Locate the cell with the specified text and output its [x, y] center coordinate. 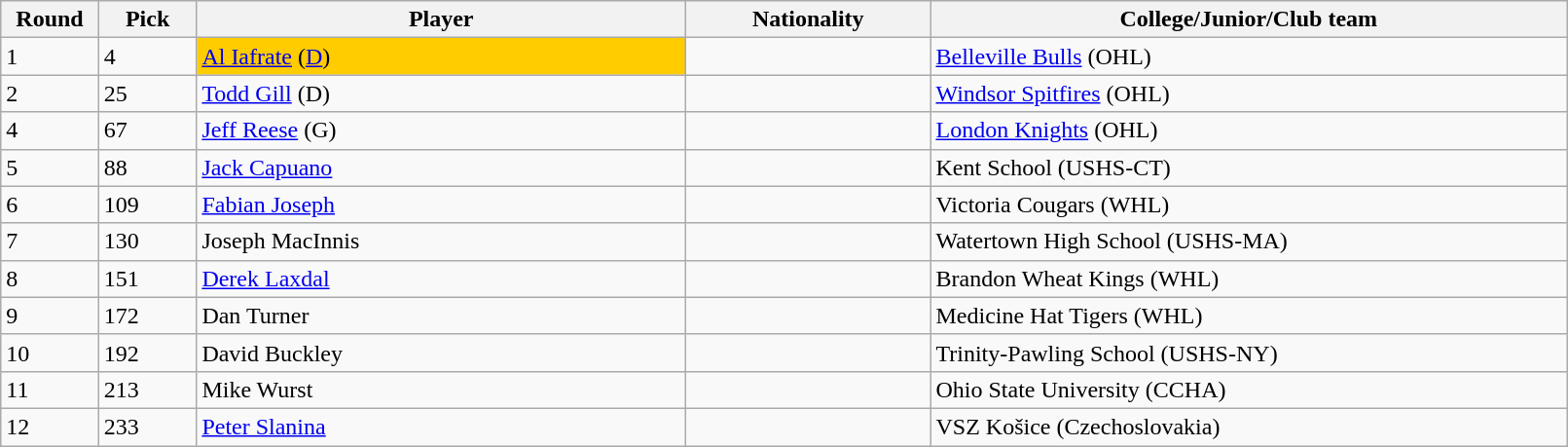
Dan Turner [442, 316]
Brandon Wheat Kings (WHL) [1249, 279]
Round [51, 19]
151 [148, 279]
Watertown High School (USHS-MA) [1249, 242]
192 [148, 353]
6 [51, 205]
Medicine Hat Tigers (WHL) [1249, 316]
1 [51, 56]
Joseph MacInnis [442, 242]
Al Iafrate (D) [442, 56]
Player [442, 19]
London Knights (OHL) [1249, 130]
Ohio State University (CCHA) [1249, 390]
130 [148, 242]
2 [51, 93]
Kent School (USHS-CT) [1249, 168]
11 [51, 390]
172 [148, 316]
10 [51, 353]
Fabian Joseph [442, 205]
Derek Laxdal [442, 279]
Belleville Bulls (OHL) [1249, 56]
Pick [148, 19]
233 [148, 427]
109 [148, 205]
Victoria Cougars (WHL) [1249, 205]
Peter Slanina [442, 427]
Jack Capuano [442, 168]
9 [51, 316]
Nationality [808, 19]
VSZ Košice (Czechoslovakia) [1249, 427]
5 [51, 168]
Jeff Reese (G) [442, 130]
David Buckley [442, 353]
88 [148, 168]
Todd Gill (D) [442, 93]
College/Junior/Club team [1249, 19]
67 [148, 130]
Trinity-Pawling School (USHS-NY) [1249, 353]
Mike Wurst [442, 390]
12 [51, 427]
Windsor Spitfires (OHL) [1249, 93]
7 [51, 242]
25 [148, 93]
8 [51, 279]
213 [148, 390]
